For the text-containing cell, return its midpoint in (x, y) coordinate format. 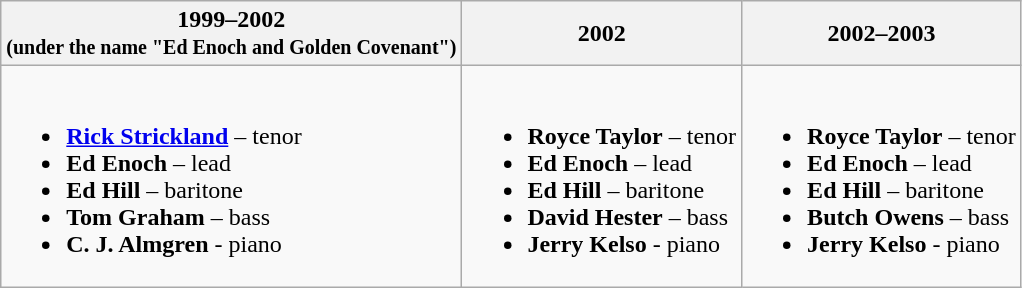
Rick Strickland – tenorEd Enoch – leadEd Hill – baritoneTom Graham – bassC. J. Almgren - piano (232, 176)
2002–2003 (882, 34)
1999–2002(under the name "Ed Enoch and Golden Covenant") (232, 34)
Royce Taylor – tenorEd Enoch – leadEd Hill – baritoneButch Owens – bassJerry Kelso - piano (882, 176)
Royce Taylor – tenorEd Enoch – leadEd Hill – baritoneDavid Hester – bassJerry Kelso - piano (602, 176)
2002 (602, 34)
